Scan for the cell matching the given text and deliver its (x, y) coordinate at center. 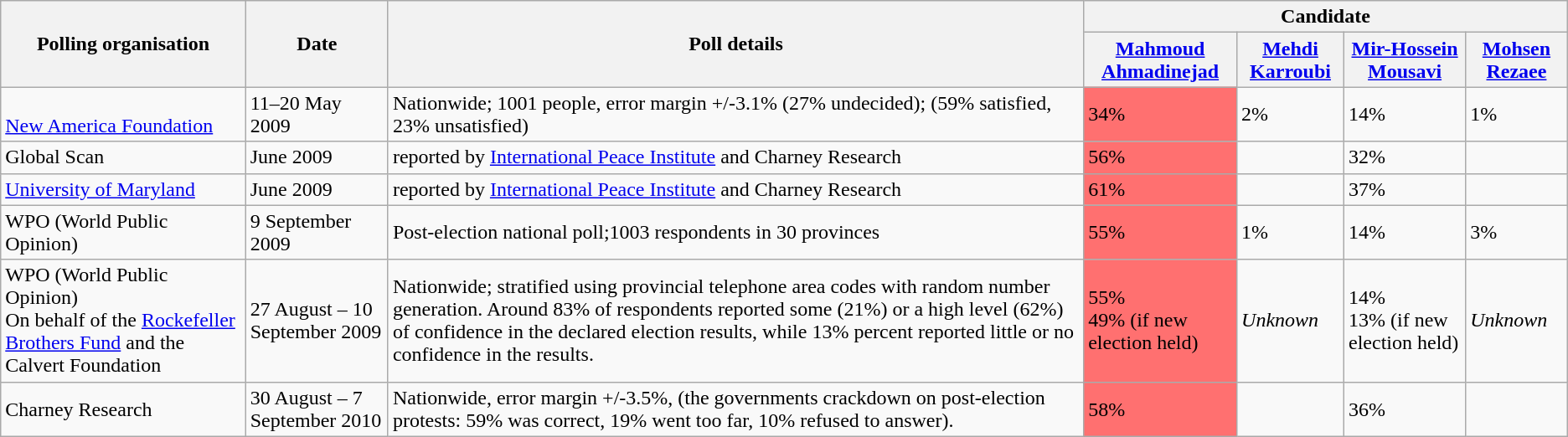
14%13% (if new election held) (1404, 321)
34% (1161, 114)
55% 49% (if new election held) (1161, 321)
University of Maryland (123, 189)
Mir-Hossein Mousavi (1404, 60)
Date (317, 44)
55% (1161, 233)
Mahmoud Ahmadinejad (1161, 60)
Candidate (1326, 17)
36% (1404, 409)
Mohsen Rezaee (1517, 60)
3% (1517, 233)
Global Scan (123, 157)
9 September 2009 (317, 233)
30 August – 7 September 2010 (317, 409)
Nationwide, error margin +/-3.5%, (the governments crackdown on post-election protests: 59% was correct, 19% went too far, 10% refused to answer). (735, 409)
Nationwide; 1001 people, error margin +/-3.1% (27% undecided); (59% satisfied, 23% unsatisfied) (735, 114)
37% (1404, 189)
32% (1404, 157)
2% (1291, 114)
56% (1161, 157)
Poll details (735, 44)
WPO (World Public Opinion)On behalf of the Rockefeller Brothers Fund and the Calvert Foundation (123, 321)
11–20 May 2009 (317, 114)
27 August – 10 September 2009 (317, 321)
Post-election national poll;1003 respondents in 30 provinces (735, 233)
61% (1161, 189)
58% (1161, 409)
Mehdi Karroubi (1291, 60)
Polling organisation (123, 44)
WPO (World Public Opinion) (123, 233)
New America Foundation (123, 114)
Charney Research (123, 409)
